Extract the (x, y) coordinate from the center of the cell holding the provided text.  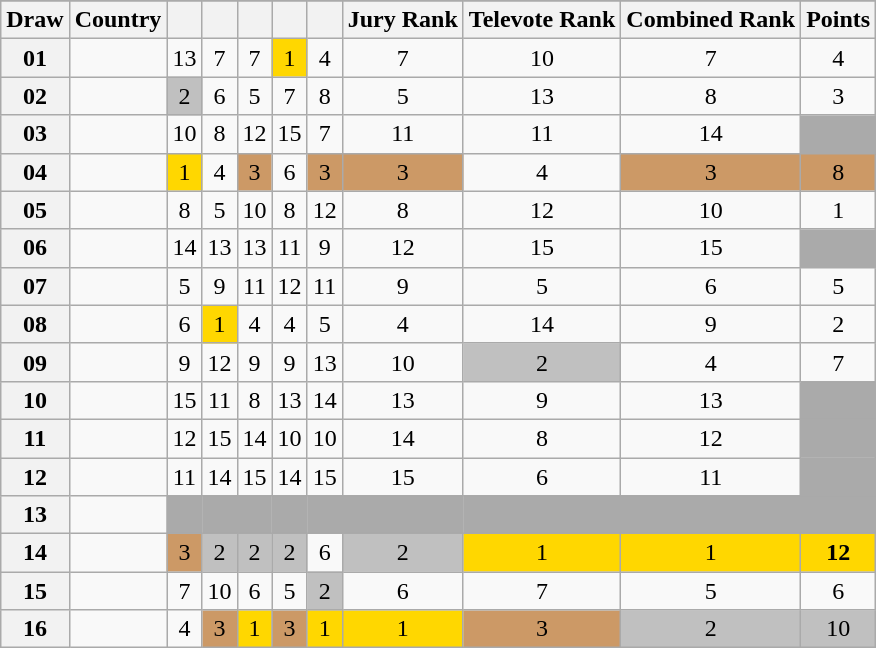
Points (838, 20)
08 (35, 324)
Draw (35, 20)
06 (35, 248)
01 (35, 58)
03 (35, 134)
09 (35, 362)
05 (35, 210)
Country (118, 20)
Televote Rank (542, 20)
04 (35, 172)
02 (35, 96)
Jury Rank (402, 20)
Combined Rank (711, 20)
16 (35, 629)
07 (35, 286)
